Determine the (X, Y) coordinate at the center of the cell enclosing the given text.  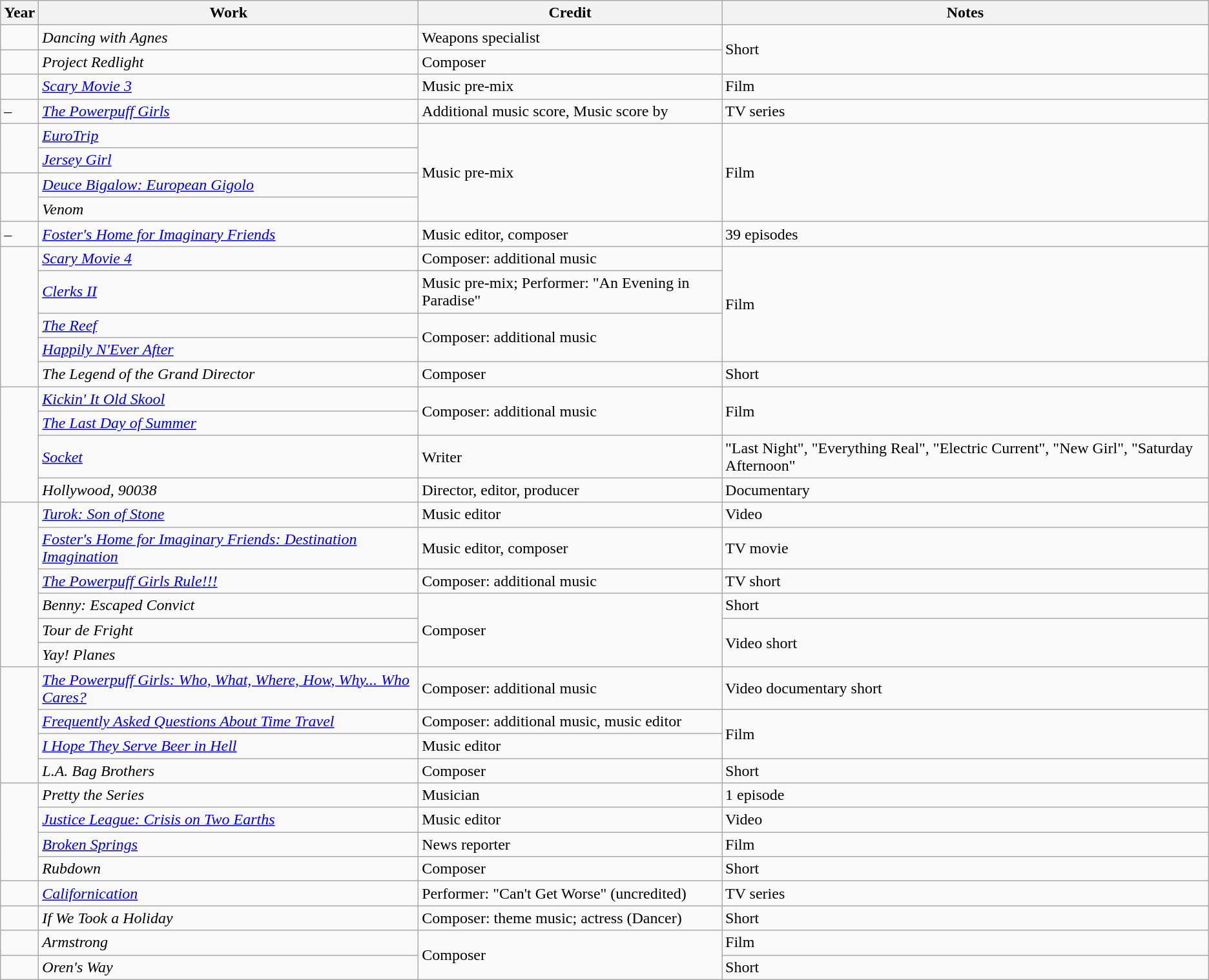
Foster's Home for Imaginary Friends (229, 234)
Oren's Way (229, 967)
Frequently Asked Questions About Time Travel (229, 721)
Year (19, 13)
Additional music score, Music score by (570, 111)
Deuce Bigalow: European Gigolo (229, 185)
Rubdown (229, 869)
Writer (570, 457)
News reporter (570, 844)
TV movie (966, 547)
Dancing with Agnes (229, 37)
Musician (570, 795)
Credit (570, 13)
Turok: Son of Stone (229, 515)
The Powerpuff Girls: Who, What, Where, How, Why... Who Cares? (229, 688)
Weapons specialist (570, 37)
Foster's Home for Imaginary Friends: Destination Imagination (229, 547)
Video short (966, 642)
Documentary (966, 490)
39 episodes (966, 234)
EuroTrip (229, 136)
TV short (966, 581)
Composer: theme music; actress (Dancer) (570, 918)
Venom (229, 209)
Hollywood, 90038 (229, 490)
I Hope They Serve Beer in Hell (229, 746)
Happily N'Ever After (229, 350)
Armstrong (229, 943)
Tour de Fright (229, 630)
Composer: additional music, music editor (570, 721)
Video documentary short (966, 688)
Scary Movie 3 (229, 87)
Yay! Planes (229, 655)
Director, editor, producer (570, 490)
Pretty the Series (229, 795)
Clerks II (229, 292)
Project Redlight (229, 62)
If We Took a Holiday (229, 918)
Broken Springs (229, 844)
The Last Day of Summer (229, 424)
Justice League: Crisis on Two Earths (229, 820)
"Last Night", "Everything Real", "Electric Current", "New Girl", "Saturday Afternoon" (966, 457)
Performer: "Can't Get Worse" (uncredited) (570, 893)
L.A. Bag Brothers (229, 770)
Californication (229, 893)
Scary Movie 4 (229, 258)
The Legend of the Grand Director (229, 374)
1 episode (966, 795)
Work (229, 13)
The Reef (229, 325)
Kickin' It Old Skool (229, 399)
Benny: Escaped Convict (229, 606)
The Powerpuff Girls Rule!!! (229, 581)
Socket (229, 457)
Notes (966, 13)
Music pre-mix; Performer: "An Evening in Paradise" (570, 292)
Jersey Girl (229, 160)
The Powerpuff Girls (229, 111)
